Determine the (x, y) coordinate at the center of the cell enclosing the given text.  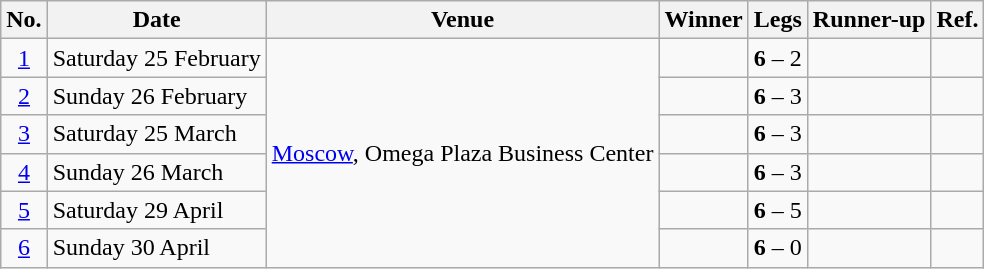
Sunday 26 February (156, 96)
Saturday 25 March (156, 134)
Date (156, 20)
2 (24, 96)
Saturday 29 April (156, 210)
Winner (704, 20)
Legs (778, 20)
Moscow, Omega Plaza Business Center (462, 153)
Ref. (958, 20)
6 – 5 (778, 210)
Saturday 25 February (156, 58)
6 (24, 248)
6 – 0 (778, 248)
Venue (462, 20)
3 (24, 134)
1 (24, 58)
6 – 2 (778, 58)
Sunday 30 April (156, 248)
Sunday 26 March (156, 172)
Runner-up (869, 20)
No. (24, 20)
4 (24, 172)
5 (24, 210)
